Locate the cell with the specified text and output its [X, Y] center coordinate. 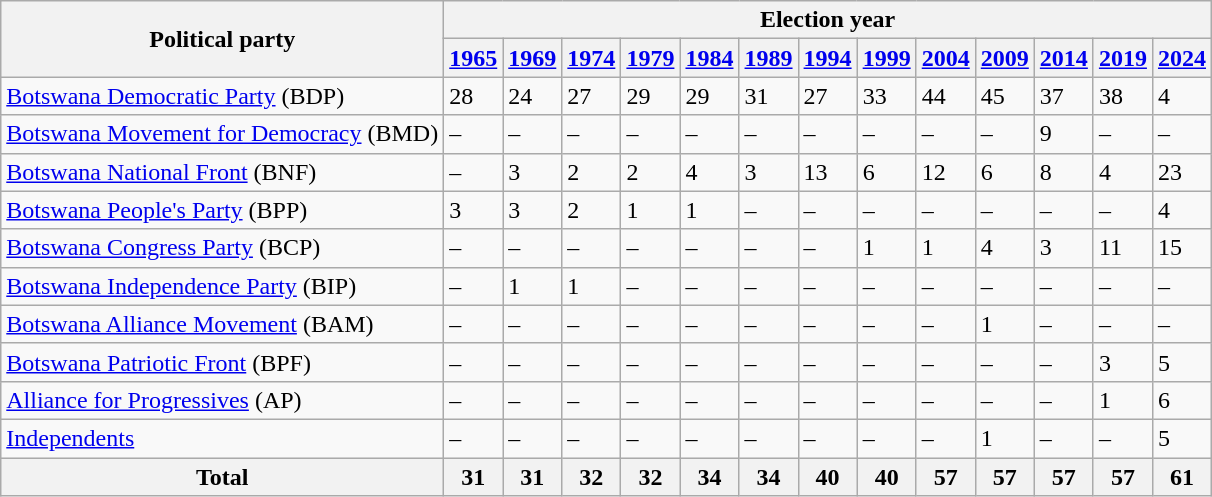
37 [1064, 96]
38 [1122, 96]
23 [1182, 172]
61 [1182, 477]
Botswana Congress Party (BCP) [222, 248]
Total [222, 477]
1974 [592, 58]
Botswana National Front (BNF) [222, 172]
2024 [1182, 58]
Independents [222, 438]
2019 [1122, 58]
15 [1182, 248]
11 [1122, 248]
33 [886, 96]
2014 [1064, 58]
Election year [828, 20]
13 [828, 172]
Botswana Alliance Movement (BAM) [222, 324]
1994 [828, 58]
Botswana Movement for Democracy (BMD) [222, 134]
2009 [1004, 58]
8 [1064, 172]
1989 [768, 58]
45 [1004, 96]
1984 [710, 58]
1969 [532, 58]
44 [946, 96]
1979 [650, 58]
Botswana People's Party (BPP) [222, 210]
28 [474, 96]
Alliance for Progressives (AP) [222, 400]
Botswana Independence Party (BIP) [222, 286]
Political party [222, 39]
1999 [886, 58]
Botswana Patriotic Front (BPF) [222, 362]
9 [1064, 134]
2004 [946, 58]
24 [532, 96]
Botswana Democratic Party (BDP) [222, 96]
12 [946, 172]
1965 [474, 58]
